Return (x, y) of the center of cell containing provided text 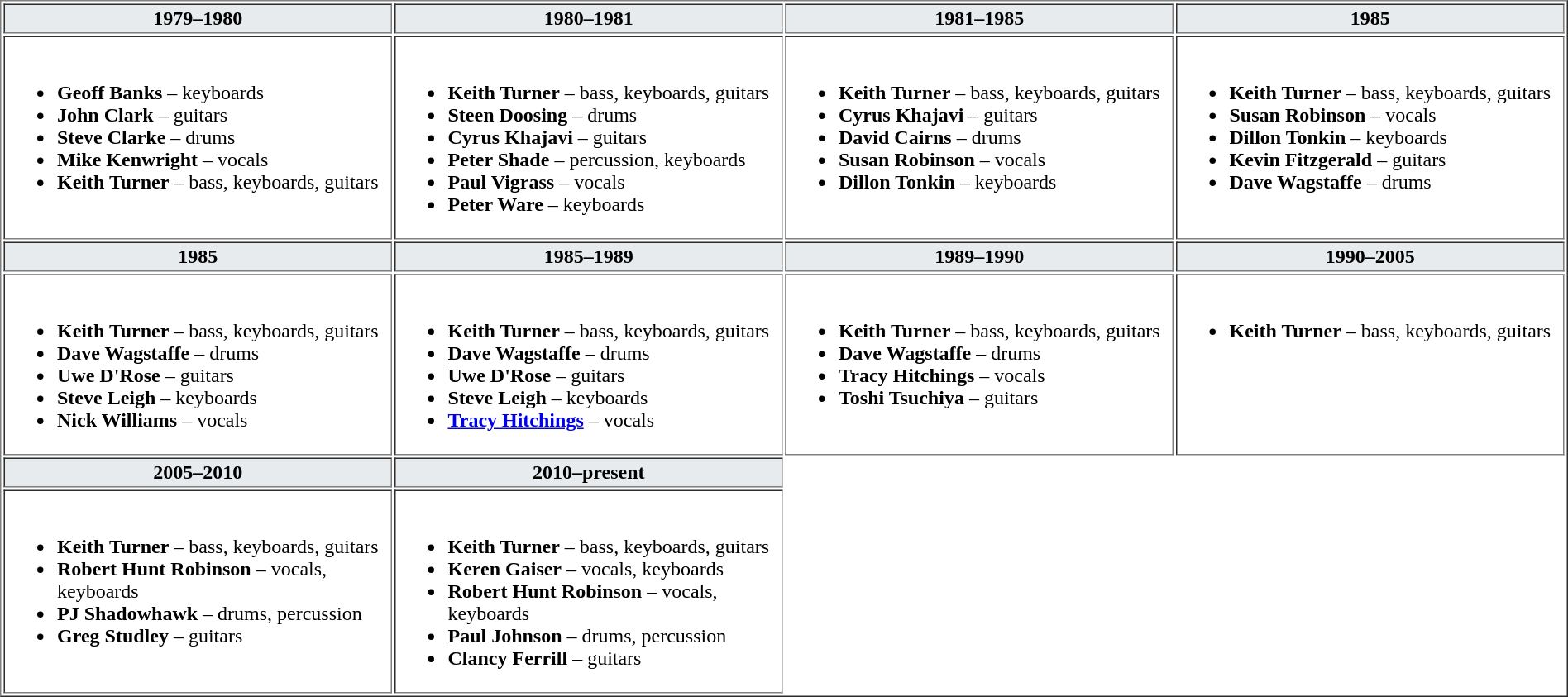
Keith Turner – bass, keyboards, guitarsDave Wagstaffe – drumsUwe D'Rose – guitarsSteve Leigh – keyboardsNick Williams – vocals (198, 365)
Keith Turner – bass, keyboards, guitars (1370, 365)
Keith Turner – bass, keyboards, guitarsRobert Hunt Robinson – vocals, keyboardsPJ Shadowhawk – drums, percussionGreg Studley – guitars (198, 591)
Keith Turner – bass, keyboards, guitarsCyrus Khajavi – guitarsDavid Cairns – drumsSusan Robinson – vocalsDillon Tonkin – keyboards (980, 138)
1979–1980 (198, 18)
1985–1989 (589, 256)
1980–1981 (589, 18)
2010–present (589, 473)
1981–1985 (980, 18)
Geoff Banks – keyboardsJohn Clark – guitarsSteve Clarke – drumsMike Kenwright – vocalsKeith Turner – bass, keyboards, guitars (198, 138)
Keith Turner – bass, keyboards, guitarsDave Wagstaffe – drumsTracy Hitchings – vocalsToshi Tsuchiya – guitars (980, 365)
Keith Turner – bass, keyboards, guitarsSusan Robinson – vocalsDillon Tonkin – keyboardsKevin Fitzgerald – guitarsDave Wagstaffe – drums (1370, 138)
Keith Turner – bass, keyboards, guitarsDave Wagstaffe – drumsUwe D'Rose – guitarsSteve Leigh – keyboardsTracy Hitchings – vocals (589, 365)
1990–2005 (1370, 256)
1989–1990 (980, 256)
2005–2010 (198, 473)
